Locate the cell with the specified text and output its [X, Y] center coordinate. 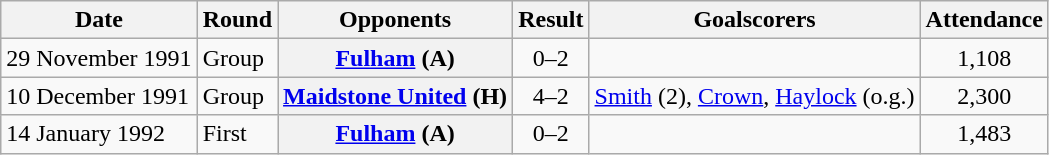
Date [99, 20]
10 December 1991 [99, 96]
Opponents [396, 20]
Result [551, 20]
1,108 [984, 58]
First [237, 134]
14 January 1992 [99, 134]
Attendance [984, 20]
2,300 [984, 96]
4–2 [551, 96]
1,483 [984, 134]
Round [237, 20]
Maidstone United (H) [396, 96]
Smith (2), Crown, Haylock (o.g.) [754, 96]
29 November 1991 [99, 58]
Goalscorers [754, 20]
